From the cell containing the given text, extract its center point as (X, Y) coordinate. 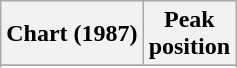
Chart (1987) (72, 34)
Peakposition (189, 34)
